Locate the cell with the specified text and output its [x, y] center coordinate. 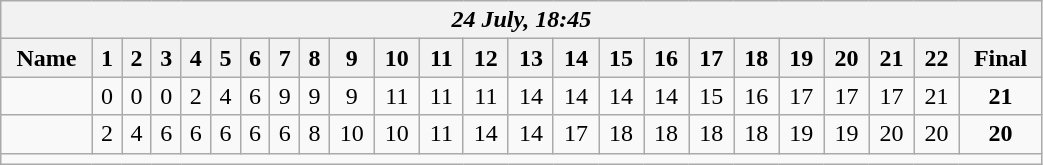
3 [166, 58]
24 July, 18:45 [522, 20]
12 [486, 58]
7 [285, 58]
Name [46, 58]
5 [226, 58]
Final [1000, 58]
1 [107, 58]
13 [530, 58]
22 [936, 58]
